Provide the (x, y) coordinate of the cell's center where the given text is located.  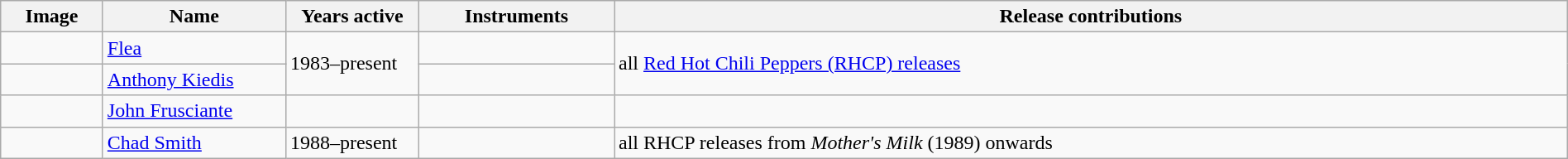
Name (194, 17)
Instruments (516, 17)
John Frusciante (194, 111)
1983–present (352, 64)
all Red Hot Chili Peppers (RHCP) releases (1090, 64)
Years active (352, 17)
Flea (194, 48)
Chad Smith (194, 142)
1988–present (352, 142)
Release contributions (1090, 17)
Image (52, 17)
all RHCP releases from Mother's Milk (1989) onwards (1090, 142)
Anthony Kiedis (194, 79)
